From the cell containing the given text, extract its center point as (x, y) coordinate. 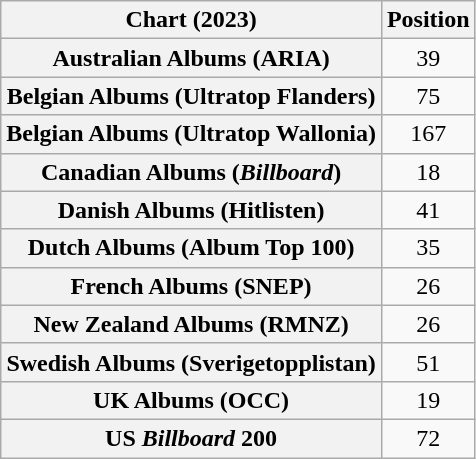
Canadian Albums (Billboard) (192, 172)
New Zealand Albums (RMNZ) (192, 324)
72 (428, 438)
Dutch Albums (Album Top 100) (192, 248)
41 (428, 210)
51 (428, 362)
19 (428, 400)
Chart (2023) (192, 20)
Danish Albums (Hitlisten) (192, 210)
Belgian Albums (Ultratop Wallonia) (192, 134)
Swedish Albums (Sverigetopplistan) (192, 362)
75 (428, 96)
US Billboard 200 (192, 438)
French Albums (SNEP) (192, 286)
Australian Albums (ARIA) (192, 58)
167 (428, 134)
35 (428, 248)
Position (428, 20)
UK Albums (OCC) (192, 400)
Belgian Albums (Ultratop Flanders) (192, 96)
39 (428, 58)
18 (428, 172)
